Capture the cell that displays the provided text and extract its (x, y) central coordinate. 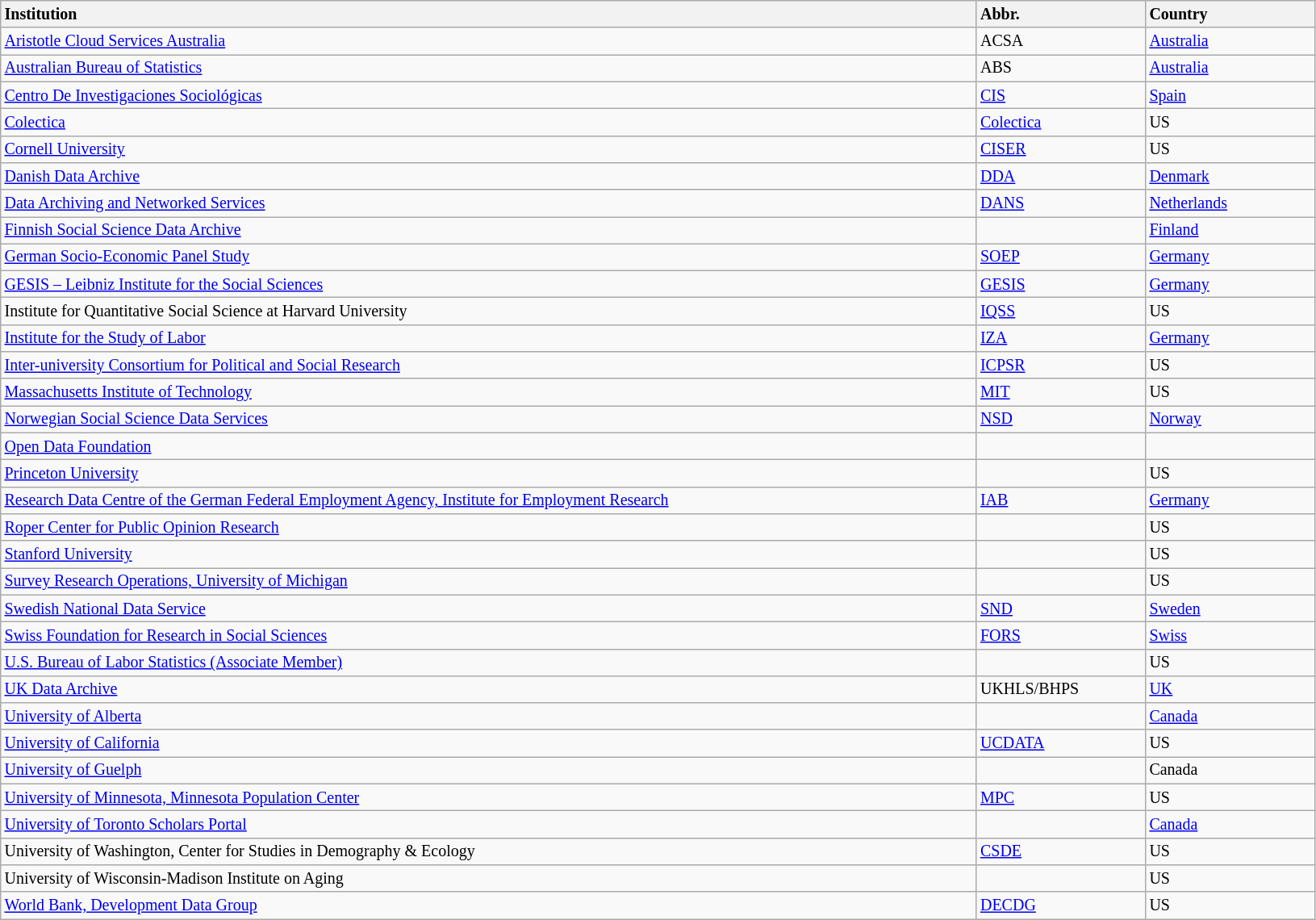
Abbr. (1060, 15)
IAB (1060, 500)
Swiss Foundation for Research in Social Sciences (489, 636)
IZA (1060, 339)
MPC (1060, 797)
University of Toronto Scholars Portal (489, 825)
NSD (1060, 420)
Cornell University (489, 148)
Institute for Quantitative Social Science at Harvard University (489, 312)
Country (1230, 15)
University of Washington, Center for Studies in Demography & Ecology (489, 852)
Finnish Social Science Data Archive (489, 231)
University of Wisconsin-Madison Institute on Aging (489, 878)
ICPSR (1060, 365)
University of California (489, 744)
CISER (1060, 148)
GESIS – Leibniz Institute for the Social Sciences (489, 284)
GESIS (1060, 284)
Sweden (1230, 608)
Princeton University (489, 473)
CIS (1060, 95)
Institution (489, 15)
DDA (1060, 176)
SND (1060, 608)
FORS (1060, 636)
ABS (1060, 68)
University of Guelph (489, 770)
Netherlands (1230, 203)
Australian Bureau of Statistics (489, 68)
Spain (1230, 95)
CSDE (1060, 852)
SOEP (1060, 257)
Research Data Centre of the German Federal Employment Agency, Institute for Employment Research (489, 500)
Norway (1230, 420)
UKHLS/BHPS (1060, 689)
University of Alberta (489, 717)
Open Data Foundation (489, 447)
Denmark (1230, 176)
Survey Research Operations, University of Michigan (489, 581)
German Socio-Economic Panel Study (489, 257)
Aristotle Cloud Services Australia (489, 42)
Institute for the Study of Labor (489, 339)
UK Data Archive (489, 689)
DANS (1060, 203)
ACSA (1060, 42)
World Bank, Development Data Group (489, 905)
Danish Data Archive (489, 176)
MIT (1060, 392)
University of Minnesota, Minnesota Population Center (489, 797)
Stanford University (489, 554)
IQSS (1060, 312)
Data Archiving and Networked Services (489, 203)
Swedish National Data Service (489, 608)
Norwegian Social Science Data Services (489, 420)
UK (1230, 689)
Roper Center for Public Opinion Research (489, 528)
U.S. Bureau of Labor Statistics (Associate Member) (489, 662)
Massachusetts Institute of Technology (489, 392)
DECDG (1060, 905)
Inter-university Consortium for Political and Social Research (489, 365)
Centro De Investigaciones Sociológicas (489, 95)
UCDATA (1060, 744)
Finland (1230, 231)
Swiss (1230, 636)
